Determine the [X, Y] coordinate at the center of the cell enclosing the given text.  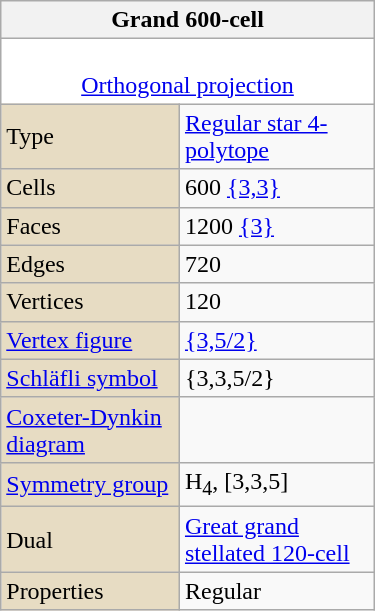
Symmetry group [90, 484]
600 {3,3} [276, 188]
120 [276, 302]
Type [90, 136]
Regular [276, 591]
Edges [90, 264]
Great grand stellated 120-cell [276, 540]
Vertex figure [90, 340]
Regular star 4-polytope [276, 136]
{3,3,5/2} [276, 378]
Schläfli symbol [90, 378]
Orthogonal projection [188, 72]
H4, [3,3,5] [276, 484]
Coxeter-Dynkin diagram [90, 430]
Faces [90, 226]
Cells [90, 188]
1200 {3} [276, 226]
Properties [90, 591]
720 [276, 264]
Grand 600-cell [188, 20]
Vertices [90, 302]
Dual [90, 540]
{3,5/2} [276, 340]
